Determine the [x, y] coordinate at the center of the cell enclosing the given text.  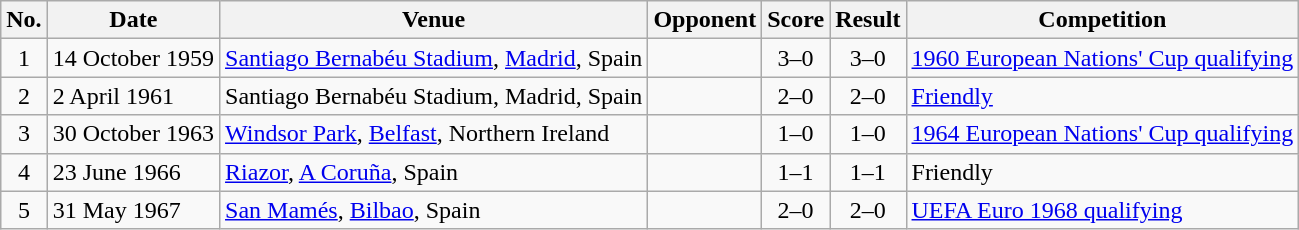
San Mamés, Bilbao, Spain [434, 210]
14 October 1959 [133, 58]
Riazor, A Coruña, Spain [434, 172]
4 [24, 172]
2 April 1961 [133, 96]
UEFA Euro 1968 qualifying [1102, 210]
3 [24, 134]
1964 European Nations' Cup qualifying [1102, 134]
Windsor Park, Belfast, Northern Ireland [434, 134]
Venue [434, 20]
23 June 1966 [133, 172]
1960 European Nations' Cup qualifying [1102, 58]
1 [24, 58]
Competition [1102, 20]
Score [796, 20]
No. [24, 20]
Date [133, 20]
Result [868, 20]
5 [24, 210]
2 [24, 96]
31 May 1967 [133, 210]
Opponent [705, 20]
30 October 1963 [133, 134]
